For the text-containing cell, return its midpoint in [X, Y] coordinate format. 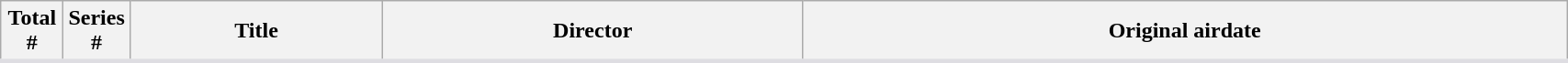
Total# [32, 31]
Director [593, 31]
Original airdate [1185, 31]
Title [255, 31]
Series# [96, 31]
